Search for the cell housing the specified text and yield its [x, y] center coordinate. 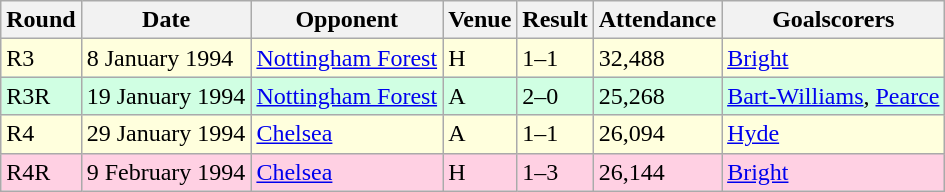
Goalscorers [834, 20]
Opponent [347, 20]
Hyde [834, 134]
R4R [41, 172]
9 February 1994 [166, 172]
R3 [41, 58]
Bart-Williams, Pearce [834, 96]
Date [166, 20]
R3R [41, 96]
1–3 [555, 172]
19 January 1994 [166, 96]
Result [555, 20]
Venue [480, 20]
2–0 [555, 96]
26,094 [657, 134]
32,488 [657, 58]
Attendance [657, 20]
26,144 [657, 172]
8 January 1994 [166, 58]
29 January 1994 [166, 134]
25,268 [657, 96]
R4 [41, 134]
Round [41, 20]
